Provide the [x, y] coordinate of the cell's center where the given text is located.  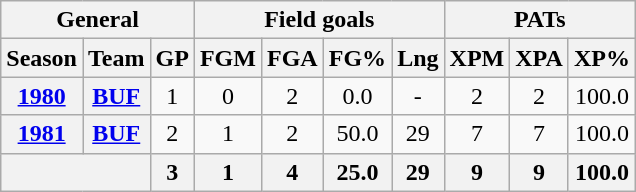
1980 [42, 96]
FGM [228, 58]
XPA [540, 58]
Team [116, 58]
General [98, 20]
XPM [477, 58]
Field goals [319, 20]
FGA [292, 58]
1981 [42, 134]
50.0 [357, 134]
- [418, 96]
25.0 [357, 172]
0 [228, 96]
XP% [602, 58]
PATs [540, 20]
FG% [357, 58]
0.0 [357, 96]
3 [172, 172]
4 [292, 172]
Lng [418, 58]
GP [172, 58]
Season [42, 58]
